For the text-containing cell, return its midpoint in (X, Y) coordinate format. 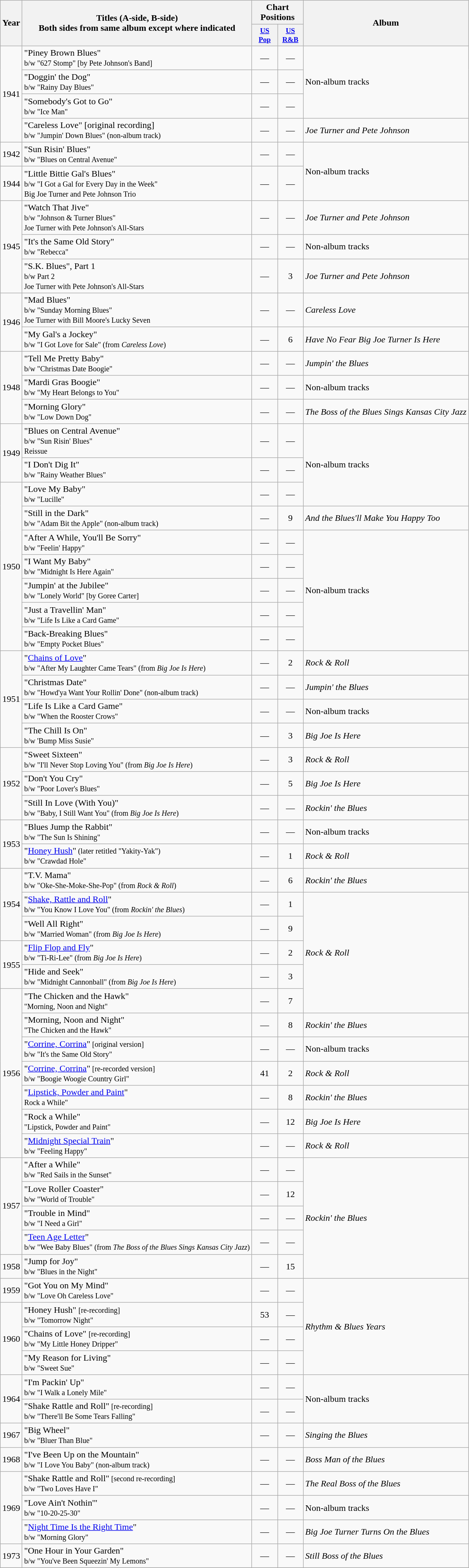
1957 (11, 1206)
7 (290, 1001)
"Rock a While""Lipstick, Powder and Paint" (137, 1122)
"Jumpin' at the Jubilee"b/w "Lonely World" [by Goree Carter] (137, 591)
1973 (11, 1556)
"My Reason for Living"b/w "Sweet Sue" (137, 1363)
Singing the Blues (386, 1436)
"Chains of Love"b/w "After My Laughter Came Tears" (from Big Joe Is Here) (137, 663)
"After a While"b/w "Red Sails in the Sunset" (137, 1170)
"Sun Risin' Blues"b/w "Blues on Central Avenue" (137, 154)
1942 (11, 154)
"Corrine, Corrina" [re-recorded version]b/w "Boogie Woogie Country Girl" (137, 1074)
"Lipstick, Powder and Paint"Rock a While" (137, 1097)
"Got You on My Mind"b/w "Love Oh Careless Love" (137, 1290)
"Shake Rattle and Roll" [second re-recording]b/w "Two Loves Have I" (137, 1484)
"Doggin' the Dog"b/w "Rainy Day Blues" (137, 82)
"Well All Right"b/w "Married Woman" (from Big Joe Is Here) (137, 928)
"I Don't Dig It"b/w "Rainy Weather Blues" (137, 470)
"Little Bittie Gal's Blues"b/w "I Got a Gal for Every Day in the Week"Big Joe Turner and Pete Johnson Trio (137, 183)
"Big Wheel"b/w "Bluer Than Blue" (137, 1436)
"Back-Breaking Blues"b/w "Empty Pocket Blues" (137, 639)
Careless Love (386, 310)
"Love Ain't Nothin'"b/w "10-20-25-30" (137, 1508)
The Real Boss of the Blues (386, 1484)
"Sweet Sixteen"b/w "I'll Never Stop Loving You" (from Big Joe Is Here) (137, 760)
Still Boss of the Blues (386, 1556)
1952 (11, 783)
"Tell Me Pretty Baby"b/w "Christmas Date Boogie" (137, 364)
"Life Is Like a Card Game"b/w "When the Rooster Crows" (137, 711)
"Flip Flop and Fly"b/w "Ti-Ri-Lee" (from Big Joe Is Here) (137, 953)
1951 (11, 699)
Album (386, 23)
The Boss of the Blues Sings Kansas City Jazz (386, 412)
"The Chill Is On"b/w 'Bump Miss Susie" (137, 735)
"I've Been Up on the Mountain"b/w "I Love You Baby" (non-album track) (137, 1459)
1941 (11, 94)
"Still in the Dark"b/w "Adam Bit the Apple" (non-album track) (137, 518)
1949 (11, 453)
"Careless Love" [original recording]b/w "Jumpin' Down Blues" (non-album track) (137, 130)
Big Joe Turner Turns On the Blues (386, 1532)
1954 (11, 904)
5 (290, 783)
"Teen Age Letter"b/w "Wee Baby Blues" (from The Boss of the Blues Sings Kansas City Jazz) (137, 1242)
"Corrine, Corrina" [original version]b/w "It's the Same Old Story" (137, 1049)
"My Gal's a Jockey"b/w "I Got Love for Sale" (from Careless Love) (137, 339)
USR&B (290, 35)
"Night Time Is the Right Time"b/w "Morning Glory" (137, 1532)
15 (290, 1266)
"Somebody's Got to Go"b/w "Ice Man" (137, 106)
"Chains of Love" [re-recording]b/w "My Little Honey Dripper" (137, 1338)
"Shake Rattle and Roll" [re-recording]b/w "There'll Be Some Tears Falling" (137, 1411)
Have No Fear Big Joe Turner Is Here (386, 339)
"It's the Same Old Story"b/w "Rebecca" (137, 247)
1968 (11, 1459)
"Morning, Noon and Night""The Chicken and the Hawk" (137, 1025)
"Hide and Seek"b/w "Midnight Cannonball" (from Big Joe Is Here) (137, 976)
"Love My Baby"b/w "Lucille" (137, 494)
53 (265, 1315)
Rhythm & Blues Years (386, 1327)
Titles (A-side, B-side)Both sides from same album except where indicated (137, 23)
1967 (11, 1436)
1958 (11, 1266)
1955 (11, 964)
"One Hour in Your Garden"b/w "You've Been Squeezin' My Lemons" (137, 1556)
"Morning Glory"b/w "Low Down Dog" (137, 412)
"Love Roller Coaster"b/w "World of Trouble" (137, 1194)
1953 (11, 844)
"Piney Brown Blues"b/w "627 Stomp" [by Pete Johnson's Band] (137, 58)
"Midnight Special Train"b/w "Feeling Happy" (137, 1145)
1945 (11, 246)
1964 (11, 1399)
1969 (11, 1508)
"Just a Travellin' Man"b/w "Life Is Like a Card Game" (137, 614)
Chart Positions (277, 13)
1960 (11, 1338)
1956 (11, 1073)
"Blues on Central Avenue"b/w "Sun Risin' Blues"Reissue (137, 441)
41 (265, 1074)
"Shake, Rattle and Roll"b/w "You Know I Love You" (from Rockin' the Blues) (137, 904)
"Mardi Gras Boogie"b/w "My Heart Belongs to You" (137, 387)
"S.K. Blues", Part 1b/w Part 2Joe Turner with Pete Johnson's All-Stars (137, 276)
1946 (11, 322)
"Don't You Cry"b/w "Poor Lover's Blues" (137, 783)
"Jump for Joy"b/w "Blues in the Night" (137, 1266)
"After A While, You'll Be Sorry"b/w "Feelin' Happy" (137, 542)
"I'm Packin' Up"b/w "I Walk a Lonely Mile" (137, 1387)
US Pop (265, 35)
Boss Man of the Blues (386, 1459)
"I Want My Baby"b/w "Midnight Is Here Again" (137, 566)
"Blues Jump the Rabbit"b/w "The Sun Is Shining" (137, 832)
1948 (11, 387)
"Mad Blues"b/w "Sunday Morning Blues"Joe Turner with Bill Moore's Lucky Seven (137, 310)
1950 (11, 566)
And the Blues'll Make You Happy Too (386, 518)
1944 (11, 183)
"Honey Hush" (later retitled "Yakity-Yak")b/w "Crawdad Hole" (137, 856)
"Watch That Jive"b/w "Johnson & Turner Blues"Joe Turner with Pete Johnson's All-Stars (137, 217)
"Trouble in Mind"b/w "I Need a Girl" (137, 1218)
1959 (11, 1290)
"Still In Love (With You)"b/w "Baby, I Still Want You" (from Big Joe Is Here) (137, 808)
"Christmas Date"b/w "Howd'ya Want Your Rollin' Done" (non-album track) (137, 687)
"T.V. Mama"b/w "Oke-She-Moke-She-Pop" (from Rock & Roll) (137, 880)
"Honey Hush" [re-recording]b/w "Tomorrow Night" (137, 1315)
"The Chicken and the Hawk""Morning, Noon and Night" (137, 1001)
Year (11, 23)
